Detect which cell encompasses the target text, then output its [x, y] center coordinate. 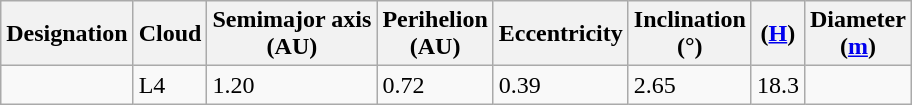
Cloud [170, 34]
1.20 [292, 85]
Eccentricity [560, 34]
L4 [170, 85]
0.72 [435, 85]
(H) [778, 34]
0.39 [560, 85]
Semimajor axis(AU) [292, 34]
Designation [67, 34]
18.3 [778, 85]
2.65 [690, 85]
Perihelion(AU) [435, 34]
Inclination(°) [690, 34]
Diameter(m) [858, 34]
